Detect which cell encompasses the target text, then output its (X, Y) center coordinate. 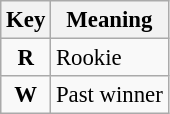
Rookie (110, 58)
W (26, 95)
R (26, 58)
Meaning (110, 20)
Past winner (110, 95)
Key (26, 20)
